Output the [X, Y] coordinate of the center of the cell containing the given text.  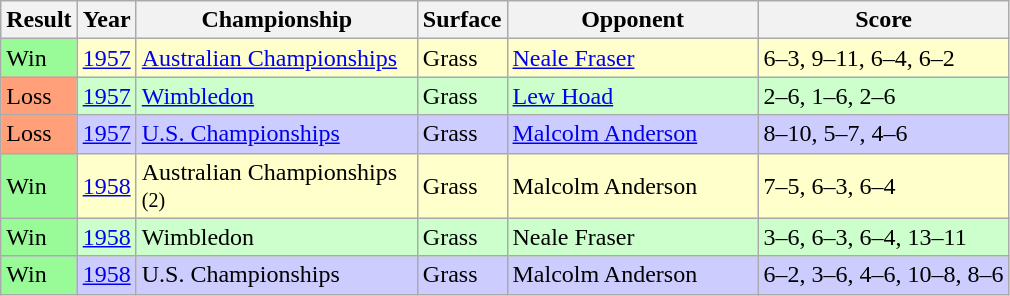
6–2, 3–6, 4–6, 10–8, 8–6 [884, 275]
7–5, 6–3, 6–4 [884, 186]
Championship [276, 20]
Opponent [632, 20]
Australian Championships [276, 58]
6–3, 9–11, 6–4, 6–2 [884, 58]
3–6, 6–3, 6–4, 13–11 [884, 237]
Year [106, 20]
2–6, 1–6, 2–6 [884, 96]
Lew Hoad [632, 96]
Surface [462, 20]
Score [884, 20]
Result [39, 20]
8–10, 5–7, 4–6 [884, 134]
Australian Championships (2) [276, 186]
